Pinpoint the cell where the given text exists, returning its (x, y) midpoint coordinate. 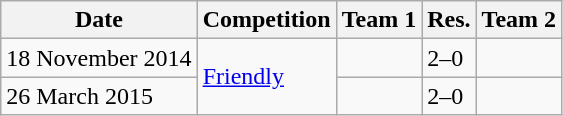
Competition (266, 20)
Team 1 (379, 20)
Date (99, 20)
Friendly (266, 77)
26 March 2015 (99, 96)
Res. (449, 20)
Team 2 (519, 20)
18 November 2014 (99, 58)
